Determine the (x, y) coordinate at the center of the cell enclosing the given text.  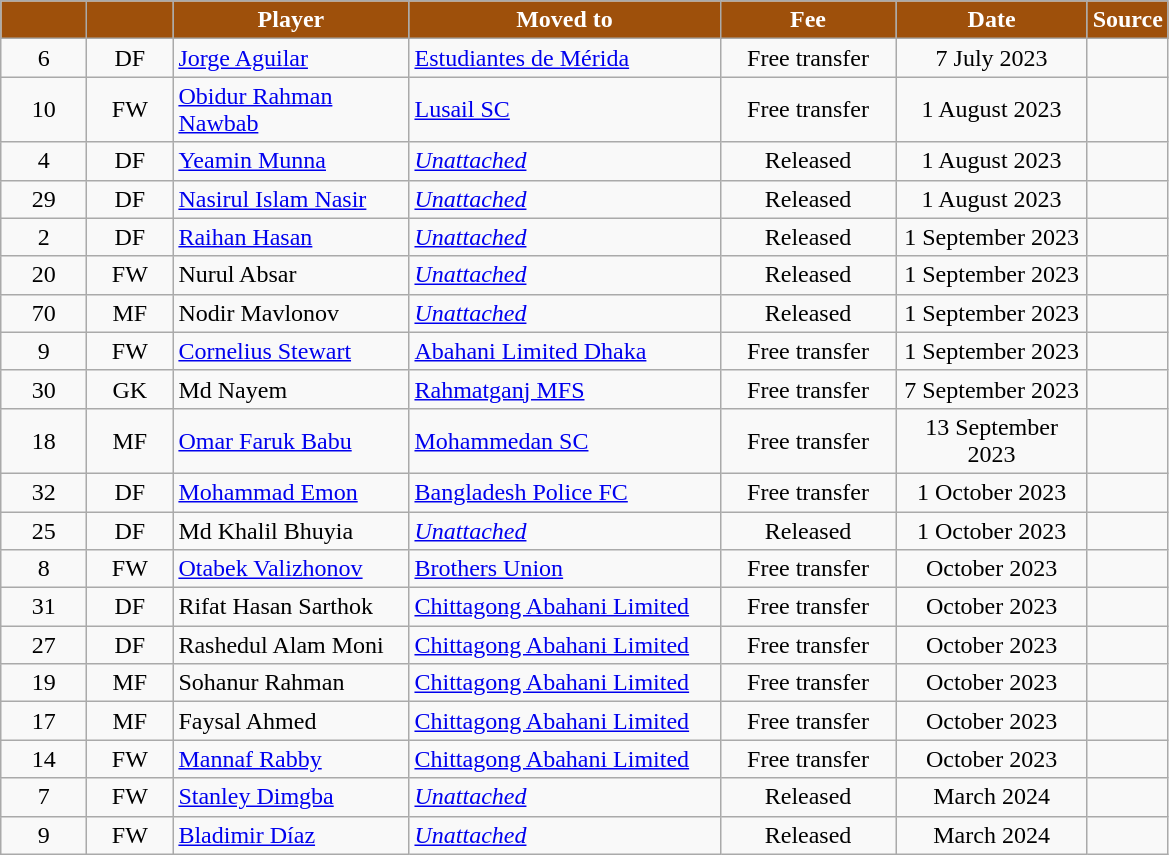
Brothers Union (564, 569)
Otabek Valizhonov (291, 569)
Player (291, 20)
Date (992, 20)
31 (44, 607)
18 (44, 440)
19 (44, 683)
29 (44, 199)
13 September 2023 (992, 440)
Estudiantes de Mérida (564, 58)
Mohammad Emon (291, 492)
25 (44, 531)
7 (44, 797)
70 (44, 313)
Stanley Dimgba (291, 797)
Obidur Rahman Nawbab (291, 110)
Md Khalil Bhuyia (291, 531)
Nasirul Islam Nasir (291, 199)
2 (44, 237)
Source (1128, 20)
GK (130, 389)
Cornelius Stewart (291, 351)
27 (44, 645)
4 (44, 161)
Fee (808, 20)
Bladimir Díaz (291, 835)
Rahmatganj MFS (564, 389)
32 (44, 492)
Abahani Limited Dhaka (564, 351)
Nurul Absar (291, 275)
Lusail SC (564, 110)
Rashedul Alam Moni (291, 645)
14 (44, 759)
Raihan Hasan (291, 237)
17 (44, 721)
8 (44, 569)
Jorge Aguilar (291, 58)
20 (44, 275)
7 September 2023 (992, 389)
Moved to (564, 20)
Omar Faruk Babu (291, 440)
Faysal Ahmed (291, 721)
Rifat Hasan Sarthok (291, 607)
Bangladesh Police FC (564, 492)
Mohammedan SC (564, 440)
Mannaf Rabby (291, 759)
10 (44, 110)
6 (44, 58)
Md Nayem (291, 389)
7 July 2023 (992, 58)
Sohanur Rahman (291, 683)
Yeamin Munna (291, 161)
30 (44, 389)
Nodir Mavlonov (291, 313)
